Provide the [X, Y] coordinate of the cell's center where the given text is located.  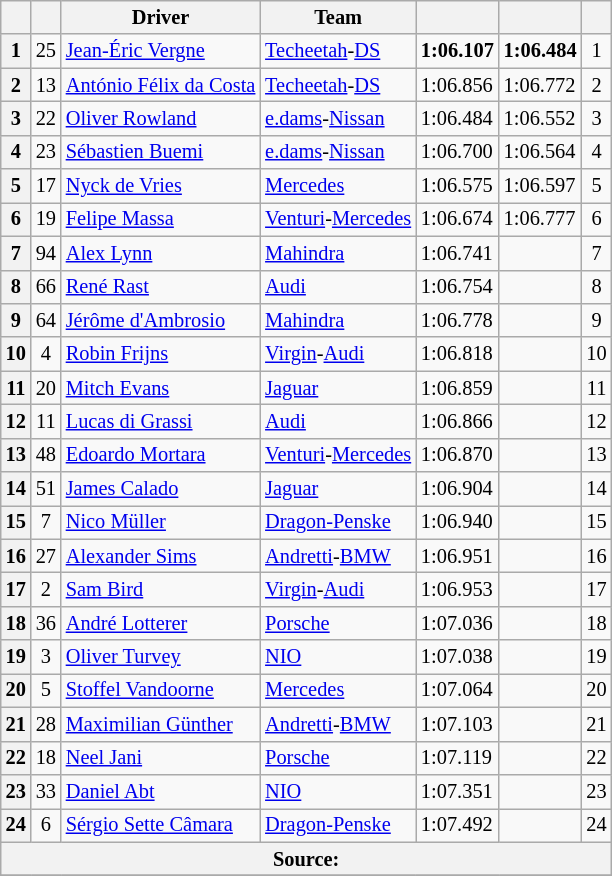
1:06.564 [540, 152]
1:07.492 [458, 825]
1:06.953 [458, 589]
Mitch Evans [160, 388]
Robin Frijns [160, 354]
Alex Lynn [160, 253]
Sam Bird [160, 589]
27 [46, 556]
48 [46, 455]
Sérgio Sette Câmara [160, 825]
1:06.870 [458, 455]
Neel Jani [160, 758]
1:06.940 [458, 522]
1:07.351 [458, 791]
1:06.904 [458, 489]
1:06.674 [458, 219]
André Lotterer [160, 623]
1:06.866 [458, 421]
1:06.856 [458, 85]
33 [46, 791]
Stoffel Vandoorne [160, 690]
28 [46, 724]
Alexander Sims [160, 556]
António Félix da Costa [160, 85]
64 [46, 320]
1:06.777 [540, 219]
Jérôme d'Ambrosio [160, 320]
66 [46, 287]
Sébastien Buemi [160, 152]
Source: [306, 859]
1:06.552 [540, 118]
1:06.597 [540, 186]
1:06.700 [458, 152]
1:06.575 [458, 186]
1:06.754 [458, 287]
1:06.778 [458, 320]
Nyck de Vries [160, 186]
Daniel Abt [160, 791]
Jean-Éric Vergne [160, 51]
1:06.772 [540, 85]
Edoardo Mortara [160, 455]
James Calado [160, 489]
1:06.741 [458, 253]
25 [46, 51]
1:06.107 [458, 51]
Nico Müller [160, 522]
1:07.036 [458, 623]
Oliver Turvey [160, 657]
Driver [160, 17]
1:06.818 [458, 354]
Team [338, 17]
Lucas di Grassi [160, 421]
36 [46, 623]
1:06.859 [458, 388]
1:07.103 [458, 724]
Oliver Rowland [160, 118]
1:07.064 [458, 690]
1:06.951 [458, 556]
Felipe Massa [160, 219]
Maximilian Günther [160, 724]
1:07.119 [458, 758]
51 [46, 489]
94 [46, 253]
René Rast [160, 287]
1:07.038 [458, 657]
